Determine the [X, Y] coordinate at the center of the cell enclosing the given text.  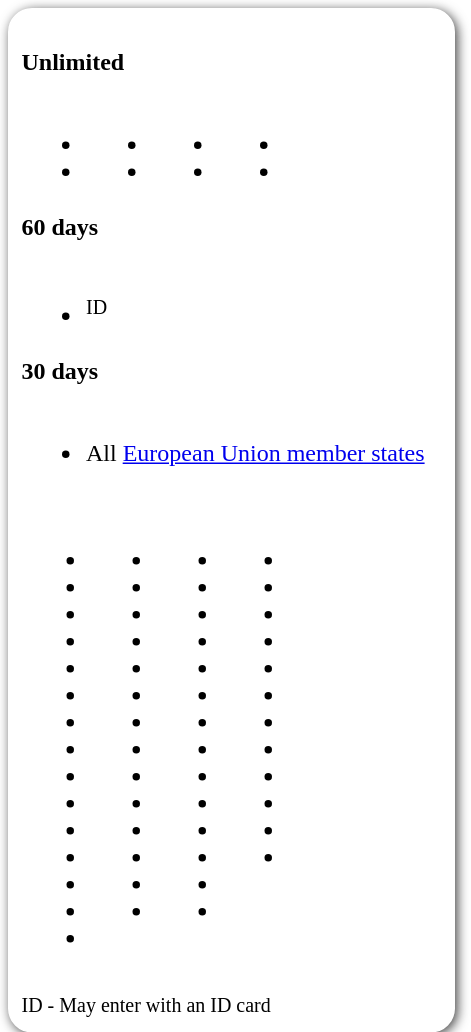
ID [66, 300]
All European Union member states [225, 685]
Unlimited 60 days ID 30 days All European Union member states ID - May enter with an ID card [228, 520]
